Detect which cell encompasses the target text, then output its (X, Y) center coordinate. 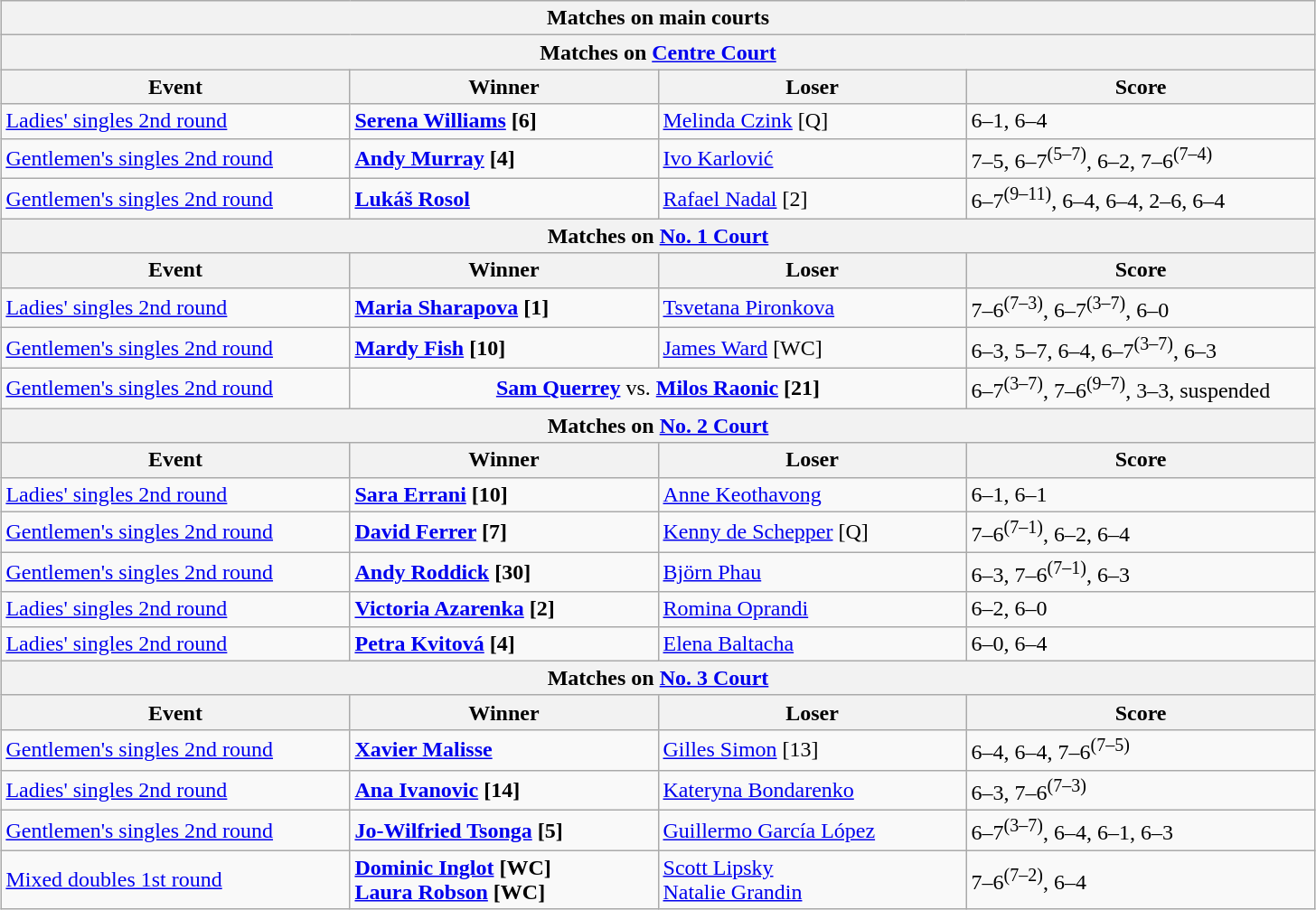
Elena Baltacha (812, 643)
Ivo Karlović (812, 159)
6–1, 6–4 (1141, 121)
Mixed doubles 1st round (175, 880)
Kateryna Bondarenko (812, 790)
Serena Williams [6] (504, 121)
6–4, 6–4, 7–6(7–5) (1141, 750)
Melinda Czink [Q] (812, 121)
7–5, 6–7(5–7), 6–2, 7–6(7–4) (1141, 159)
Matches on No. 3 Court (658, 678)
6–2, 6–0 (1141, 609)
Björn Phau (812, 573)
Victoria Azarenka [2] (504, 609)
6–1, 6–1 (1141, 494)
Matches on No. 2 Court (658, 426)
Rafael Nadal [2] (812, 199)
6–3, 7–6(7–1), 6–3 (1141, 573)
7–6(7–1), 6–2, 6–4 (1141, 531)
Romina Oprandi (812, 609)
Dominic Inglot [WC] Laura Robson [WC] (504, 880)
6–3, 5–7, 6–4, 6–7(3–7), 6–3 (1141, 349)
Mardy Fish [10] (504, 349)
Matches on Centre Court (658, 52)
Gilles Simon [13] (812, 750)
Ana Ivanovic [14] (504, 790)
Scott Lipsky Natalie Grandin (812, 880)
Guillermo García López (812, 831)
James Ward [WC] (812, 349)
6–7(9–11), 6–4, 6–4, 2–6, 6–4 (1141, 199)
Sam Querrey vs. Milos Raonic [21] (658, 389)
Matches on No. 1 Court (658, 236)
Maria Sharapova [1] (504, 307)
Petra Kvitová [4] (504, 643)
7–6(7–2), 6–4 (1141, 880)
Tsvetana Pironkova (812, 307)
Anne Keothavong (812, 494)
David Ferrer [7] (504, 531)
6–7(3–7), 6–4, 6–1, 6–3 (1141, 831)
Sara Errani [10] (504, 494)
Xavier Malisse (504, 750)
Lukáš Rosol (504, 199)
6–7(3–7), 7–6(9–7), 3–3, suspended (1141, 389)
7–6(7–3), 6–7(3–7), 6–0 (1141, 307)
Andy Murray [4] (504, 159)
Matches on main courts (658, 18)
Kenny de Schepper [Q] (812, 531)
6–0, 6–4 (1141, 643)
6–3, 7–6(7–3) (1141, 790)
Jo-Wilfried Tsonga [5] (504, 831)
Andy Roddick [30] (504, 573)
